Determine the (x, y) coordinate at the center of the cell enclosing the given text.  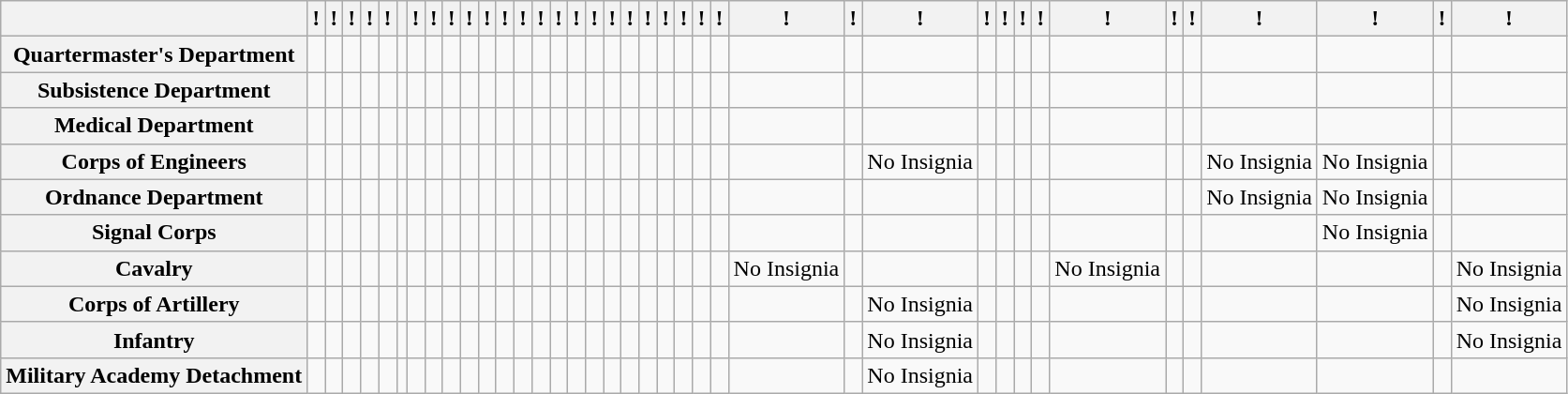
Military Academy Detachment (154, 375)
Corps of Artillery (154, 304)
Medical Department (154, 126)
Infantry (154, 340)
Quartermaster's Department (154, 54)
Subsistence Department (154, 90)
Signal Corps (154, 233)
Ordnance Department (154, 197)
Cavalry (154, 268)
Corps of Engineers (154, 161)
